Return the (X, Y) coordinate for the center point of the cell that contains the specified text.  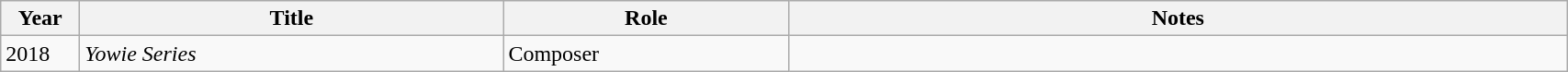
Year (40, 18)
Title (292, 18)
Role (647, 18)
Composer (647, 54)
Notes (1178, 18)
Yowie Series (292, 54)
2018 (40, 54)
